For the text-containing cell, return its midpoint in (x, y) coordinate format. 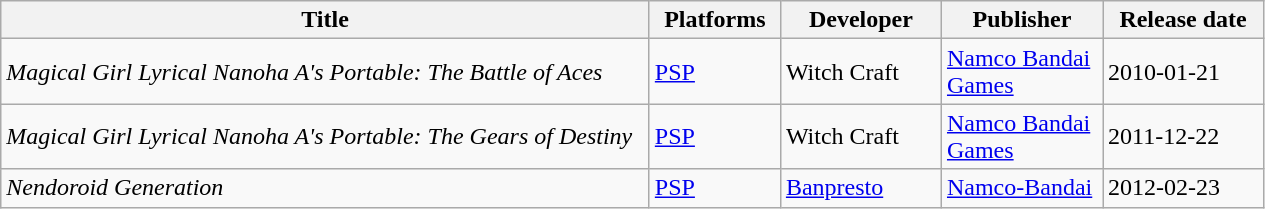
Magical Girl Lyrical Nanoha A's Portable: The Gears of Destiny (326, 136)
Developer (860, 20)
Publisher (1022, 20)
Banpresto (860, 188)
Title (326, 20)
Namco-Bandai (1022, 188)
Release date (1182, 20)
Platforms (714, 20)
2010-01-21 (1182, 72)
2011-12-22 (1182, 136)
Nendoroid Generation (326, 188)
2012-02-23 (1182, 188)
Magical Girl Lyrical Nanoha A's Portable: The Battle of Aces (326, 72)
